From the cell containing the given text, extract its center point as (x, y) coordinate. 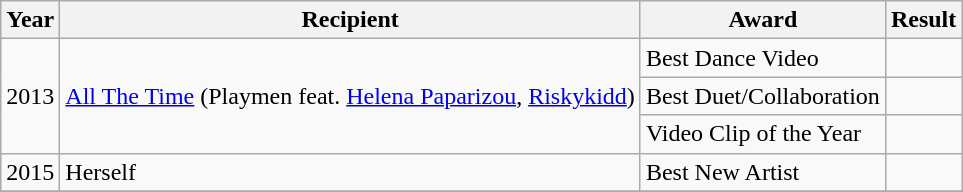
Video Clip of the Year (762, 134)
Year (30, 20)
Result (923, 20)
Best Dance Video (762, 58)
All The Time (Playmen feat. Helena Paparizou, Riskykidd) (350, 96)
Award (762, 20)
2013 (30, 96)
Recipient (350, 20)
Best Duet/Collaboration (762, 96)
2015 (30, 172)
Best New Artist (762, 172)
Herself (350, 172)
